Identify which cell holds the provided text, then report its (x, y) central coordinate. 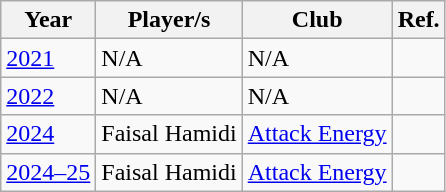
2024–25 (48, 172)
2024 (48, 134)
Club (317, 20)
Player/s (169, 20)
2022 (48, 96)
Ref. (418, 20)
2021 (48, 58)
Year (48, 20)
